Pinpoint the cell where the given text exists, returning its [x, y] midpoint coordinate. 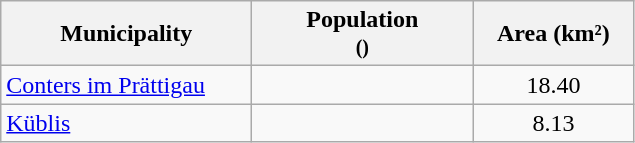
Küblis [126, 123]
18.40 [554, 85]
Conters im Prättigau [126, 85]
Population () [362, 34]
Area (km²) [554, 34]
8.13 [554, 123]
Municipality [126, 34]
